Extract the (X, Y) coordinate from the center of the cell holding the provided text.  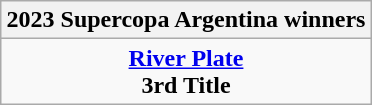
2023 Supercopa Argentina winners (186, 20)
River Plate 3rd Title (186, 72)
